Return [X, Y] of the center of cell containing provided text 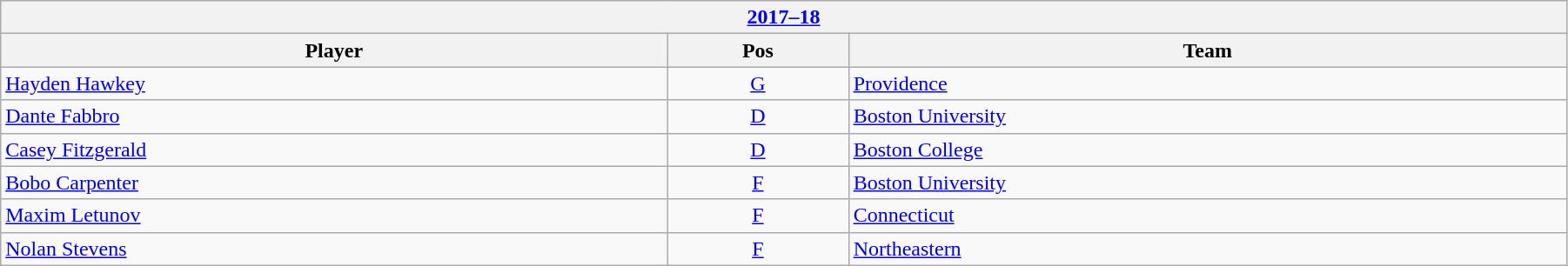
Connecticut [1208, 216]
Pos [758, 50]
Boston College [1208, 150]
Hayden Hawkey [334, 83]
G [758, 83]
Player [334, 50]
Bobo Carpenter [334, 183]
Team [1208, 50]
Maxim Letunov [334, 216]
Nolan Stevens [334, 249]
Northeastern [1208, 249]
Casey Fitzgerald [334, 150]
2017–18 [784, 17]
Dante Fabbro [334, 116]
Providence [1208, 83]
